From the cell containing the given text, extract its center point as [x, y] coordinate. 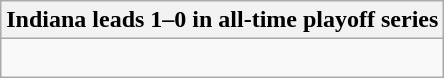
Indiana leads 1–0 in all-time playoff series [222, 20]
